Return the [x, y] coordinate for the center point of the cell that contains the specified text.  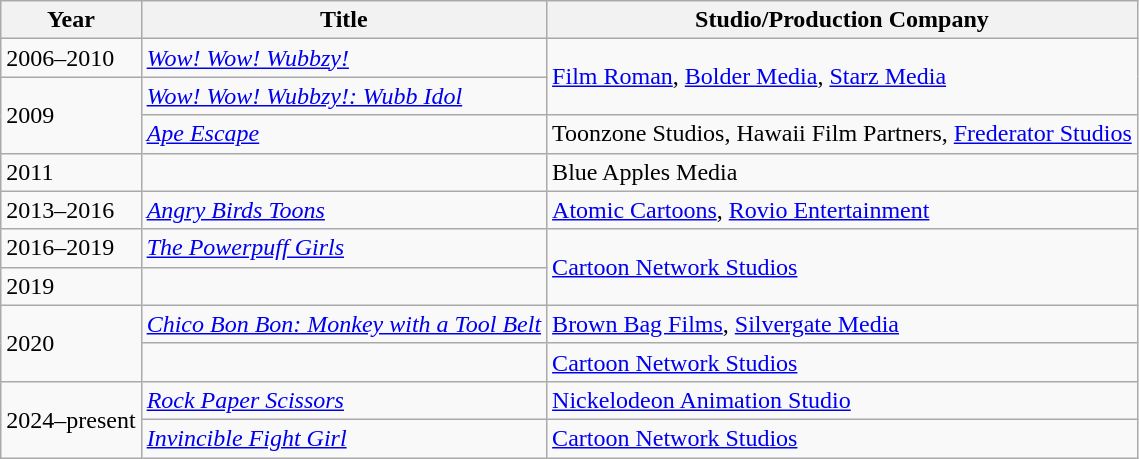
2011 [71, 172]
Atomic Cartoons, Rovio Entertainment [842, 210]
Angry Birds Toons [344, 210]
2016–2019 [71, 248]
The Powerpuff Girls [344, 248]
Blue Apples Media [842, 172]
Film Roman, Bolder Media, Starz Media [842, 77]
2020 [71, 343]
Brown Bag Films, Silvergate Media [842, 324]
Nickelodeon Animation Studio [842, 400]
Wow! Wow! Wubbzy!: Wubb Idol [344, 96]
Title [344, 20]
2024–present [71, 419]
Wow! Wow! Wubbzy! [344, 58]
Chico Bon Bon: Monkey with a Tool Belt [344, 324]
Rock Paper Scissors [344, 400]
Invincible Fight Girl [344, 438]
2019 [71, 286]
Ape Escape [344, 134]
2013–2016 [71, 210]
2006–2010 [71, 58]
Toonzone Studios, Hawaii Film Partners, Frederator Studios [842, 134]
Studio/Production Company [842, 20]
2009 [71, 115]
Year [71, 20]
